Detect which cell encompasses the target text, then output its (x, y) center coordinate. 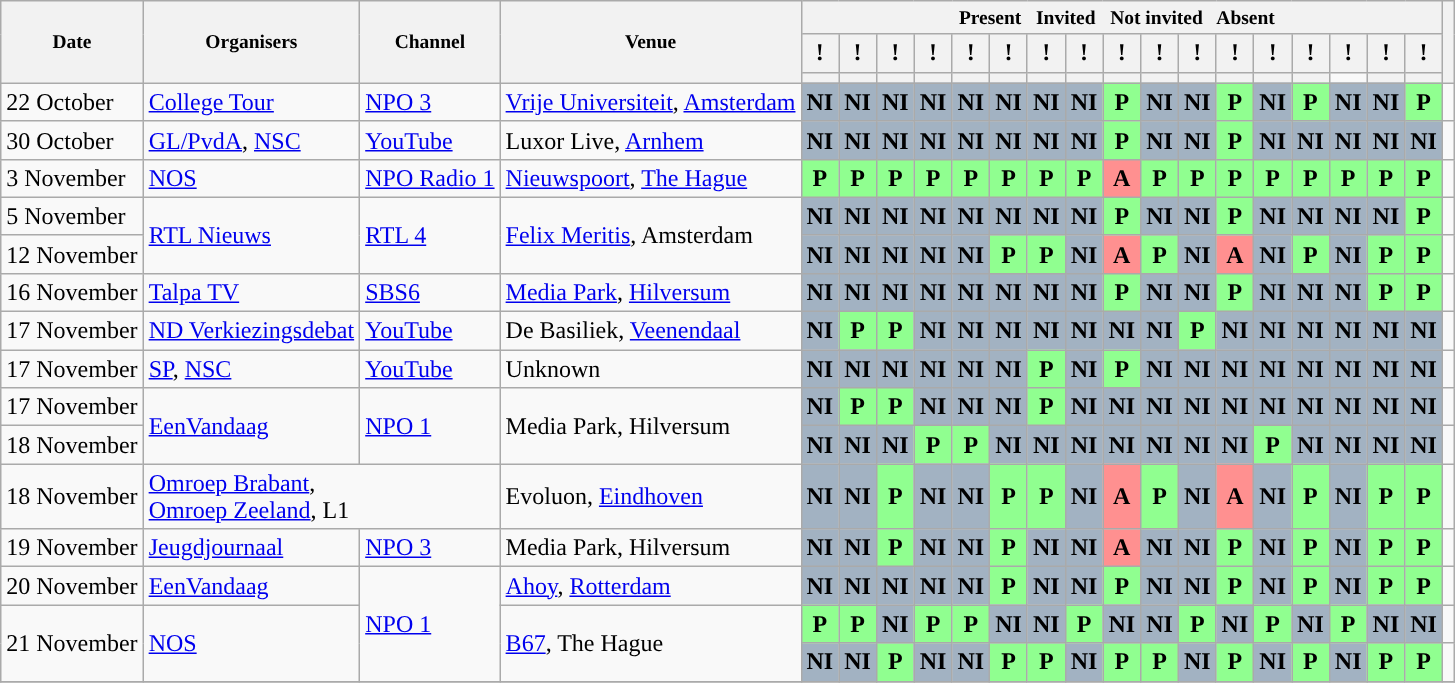
22 October (72, 102)
Date (72, 42)
College Tour (252, 102)
Ahoy, Rotterdam (650, 586)
Luxor Live, Arnhem (650, 140)
SP, NSC (252, 369)
16 November (72, 292)
Organisers (252, 42)
5 November (72, 216)
30 October (72, 140)
Channel (430, 42)
Vrije Universiteit, Amsterdam (650, 102)
Present Invited Not invited Absent (1122, 18)
Jeugdjournaal (252, 548)
Talpa TV (252, 292)
21 November (72, 643)
3 November (72, 178)
12 November (72, 254)
Felix Meritis, Amsterdam (650, 235)
GL/PvdA, NSC (252, 140)
Nieuwspoort, The Hague (650, 178)
ND Verkiezingsdebat (252, 331)
NPO Radio 1 (430, 178)
B67, The Hague (650, 643)
19 November (72, 548)
20 November (72, 586)
De Basiliek, Veenendaal (650, 331)
Omroep Brabant, Omroep Zeeland, L1 (322, 496)
RTL Nieuws (252, 235)
Unknown (650, 369)
SBS6 (430, 292)
RTL 4 (430, 235)
Venue (650, 42)
Evoluon, Eindhoven (650, 496)
